Extract the (x, y) coordinate from the center of the cell holding the provided text.  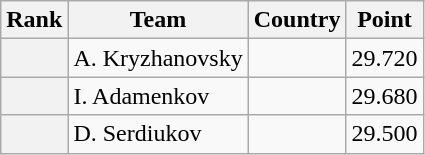
Rank (34, 20)
29.680 (384, 96)
A. Kryzhanovsky (158, 58)
I. Adamenkov (158, 96)
29.720 (384, 58)
29.500 (384, 134)
D. Serdiukov (158, 134)
Country (297, 20)
Team (158, 20)
Point (384, 20)
